Output the (X, Y) coordinate of the center of the cell containing the given text.  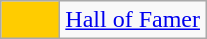
Hall of Famer (133, 20)
